Output the (x, y) coordinate of the center of the cell containing the given text.  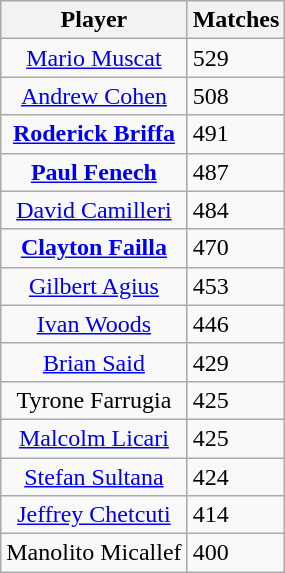
Player (94, 20)
Manolito Micallef (94, 553)
508 (236, 96)
414 (236, 515)
Roderick Briffa (94, 134)
Clayton Failla (94, 248)
Ivan Woods (94, 324)
491 (236, 134)
470 (236, 248)
424 (236, 477)
429 (236, 362)
400 (236, 553)
487 (236, 172)
Malcolm Licari (94, 438)
Andrew Cohen (94, 96)
Gilbert Agius (94, 286)
446 (236, 324)
Matches (236, 20)
Brian Said (94, 362)
529 (236, 58)
453 (236, 286)
Jeffrey Chetcuti (94, 515)
Mario Muscat (94, 58)
David Camilleri (94, 210)
Stefan Sultana (94, 477)
484 (236, 210)
Tyrone Farrugia (94, 400)
Paul Fenech (94, 172)
